Detect which cell encompasses the target text, then output its (x, y) center coordinate. 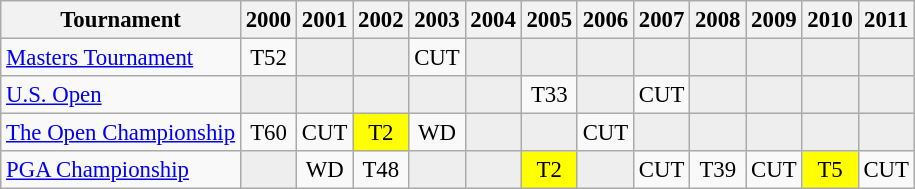
2005 (549, 20)
T33 (549, 95)
T52 (268, 58)
PGA Championship (121, 170)
2007 (661, 20)
2001 (325, 20)
Masters Tournament (121, 58)
Tournament (121, 20)
2011 (886, 20)
2006 (605, 20)
2008 (718, 20)
2000 (268, 20)
T5 (830, 170)
The Open Championship (121, 133)
U.S. Open (121, 95)
2002 (381, 20)
2009 (774, 20)
T60 (268, 133)
2004 (493, 20)
2010 (830, 20)
2003 (437, 20)
T39 (718, 170)
T48 (381, 170)
